Capture the cell that displays the provided text and extract its [X, Y] central coordinate. 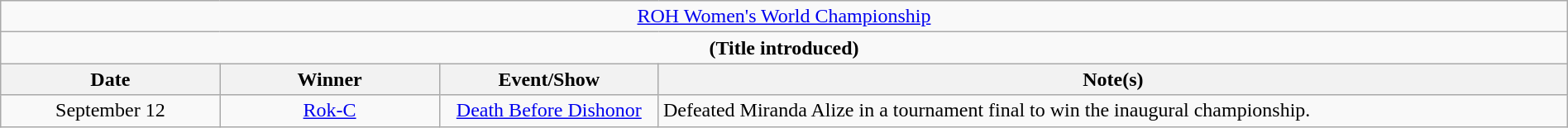
Date [111, 79]
ROH Women's World Championship [784, 17]
Event/Show [549, 79]
Rok-C [329, 111]
September 12 [111, 111]
Winner [329, 79]
Death Before Dishonor [549, 111]
(Title introduced) [784, 48]
Defeated Miranda Alize in a tournament final to win the inaugural championship. [1113, 111]
Note(s) [1113, 79]
